Capture the cell that displays the provided text and extract its [X, Y] central coordinate. 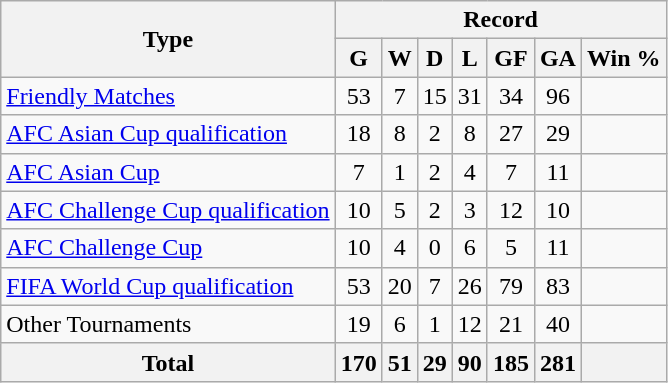
GA [558, 58]
79 [510, 286]
27 [510, 134]
185 [510, 362]
3 [470, 210]
83 [558, 286]
34 [510, 96]
21 [510, 324]
18 [358, 134]
40 [558, 324]
AFC Challenge Cup [168, 248]
15 [434, 96]
31 [470, 96]
GF [510, 58]
Type [168, 39]
90 [470, 362]
19 [358, 324]
AFC Challenge Cup qualification [168, 210]
Total [168, 362]
Win % [624, 58]
FIFA World Cup qualification [168, 286]
96 [558, 96]
20 [400, 286]
W [400, 58]
281 [558, 362]
Record [500, 20]
Friendly Matches [168, 96]
51 [400, 362]
G [358, 58]
0 [434, 248]
AFC Asian Cup [168, 172]
Other Tournaments [168, 324]
170 [358, 362]
AFC Asian Cup qualification [168, 134]
D [434, 58]
26 [470, 286]
L [470, 58]
